Find where the given text appears and provide that cell's center as (x, y) coordinate. 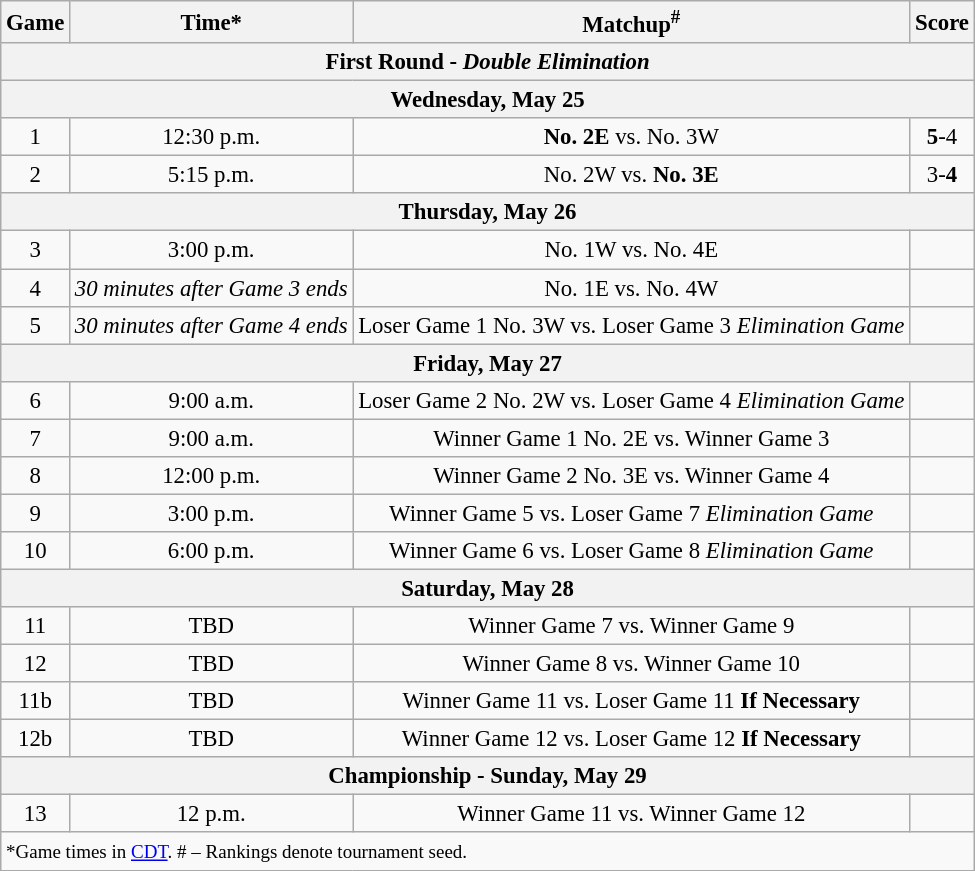
12 p.m. (212, 814)
5 (36, 325)
3-4 (942, 175)
Winner Game 12 vs. Loser Game 12 If Necessary (632, 739)
Time* (212, 22)
7 (36, 438)
30 minutes after Game 4 ends (212, 325)
5:15 p.m. (212, 175)
4 (36, 288)
No. 1E vs. No. 4W (632, 288)
12:00 p.m. (212, 476)
3 (36, 250)
No. 2W vs. No. 3E (632, 175)
Friday, May 27 (488, 363)
Winner Game 1 No. 2E vs. Winner Game 3 (632, 438)
11b (36, 701)
5-4 (942, 137)
Winner Game 8 vs. Winner Game 10 (632, 664)
Loser Game 1 No. 3W vs. Loser Game 3 Elimination Game (632, 325)
12 (36, 664)
2 (36, 175)
Winner Game 6 vs. Loser Game 8 Elimination Game (632, 551)
Winner Game 11 vs. Loser Game 11 If Necessary (632, 701)
12b (36, 739)
9 (36, 513)
30 minutes after Game 3 ends (212, 288)
10 (36, 551)
*Game times in CDT. # – Rankings denote tournament seed. (488, 852)
Loser Game 2 No. 2W vs. Loser Game 4 Elimination Game (632, 400)
Saturday, May 28 (488, 588)
6:00 p.m. (212, 551)
No. 1W vs. No. 4E (632, 250)
Thursday, May 26 (488, 213)
12:30 p.m. (212, 137)
11 (36, 626)
13 (36, 814)
Wednesday, May 25 (488, 100)
Game (36, 22)
6 (36, 400)
Championship - Sunday, May 29 (488, 776)
8 (36, 476)
Score (942, 22)
No. 2E vs. No. 3W (632, 137)
First Round - Double Elimination (488, 62)
Winner Game 11 vs. Winner Game 12 (632, 814)
Winner Game 2 No. 3E vs. Winner Game 4 (632, 476)
1 (36, 137)
Winner Game 7 vs. Winner Game 9 (632, 626)
Winner Game 5 vs. Loser Game 7 Elimination Game (632, 513)
Matchup# (632, 22)
